Output the [x, y] coordinate of the center of the cell containing the given text.  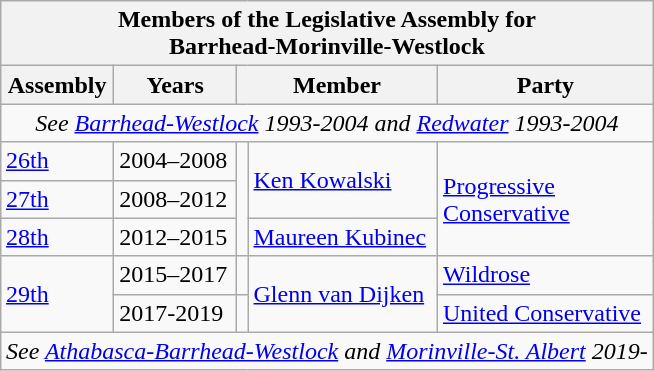
Wildrose [546, 275]
Years [176, 85]
2012–2015 [176, 237]
See Athabasca-Barrhead-Westlock and Morinville-St. Albert 2019- [326, 351]
27th [56, 199]
Member [338, 85]
Progressive Conservative [546, 199]
28th [56, 237]
Maureen Kubinec [343, 237]
26th [56, 161]
29th [56, 294]
2008–2012 [176, 199]
Members of the Legislative Assembly forBarrhead-Morinville-Westlock [326, 34]
Party [546, 85]
See Barrhead-Westlock 1993-2004 and Redwater 1993-2004 [326, 123]
Ken Kowalski [343, 180]
2015–2017 [176, 275]
Glenn van Dijken [343, 294]
United Conservative [546, 313]
Assembly [56, 85]
2017-2019 [176, 313]
2004–2008 [176, 161]
